Provide the (x, y) coordinate of the cell's center where the given text is located.  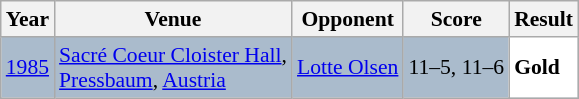
Result (544, 19)
Gold (544, 68)
11–5, 11–6 (456, 68)
Sacré Coeur Cloister Hall,Pressbaum, Austria (173, 68)
Score (456, 19)
Venue (173, 19)
Opponent (348, 19)
Year (28, 19)
Lotte Olsen (348, 68)
1985 (28, 68)
